Return the [x, y] coordinate for the center point of the cell that contains the specified text.  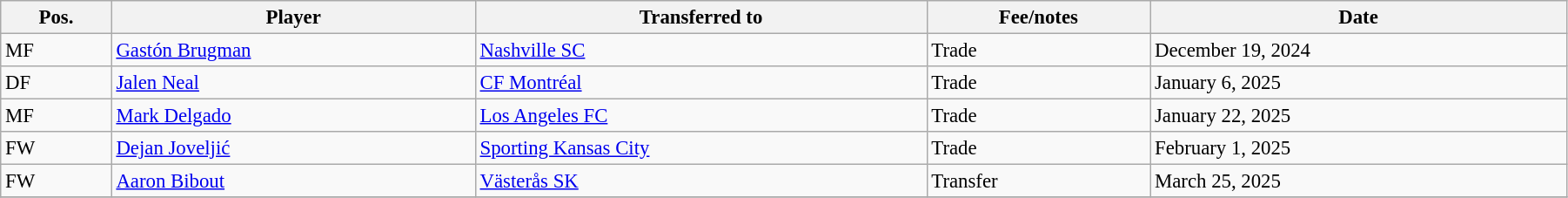
DF [56, 83]
Pos. [56, 17]
Fee/notes [1039, 17]
Gastón Brugman [293, 51]
Mark Delgado [293, 116]
Dejan Joveljić [293, 148]
March 25, 2025 [1359, 181]
Aaron Bibout [293, 181]
Sporting Kansas City [701, 148]
January 22, 2025 [1359, 116]
Jalen Neal [293, 83]
Date [1359, 17]
February 1, 2025 [1359, 148]
December 19, 2024 [1359, 51]
January 6, 2025 [1359, 83]
Västerås SK [701, 181]
CF Montréal [701, 83]
Los Angeles FC [701, 116]
Transferred to [701, 17]
Transfer [1039, 181]
Nashville SC [701, 51]
Player [293, 17]
